Provide the (x, y) coordinate of the cell's center where the given text is located.  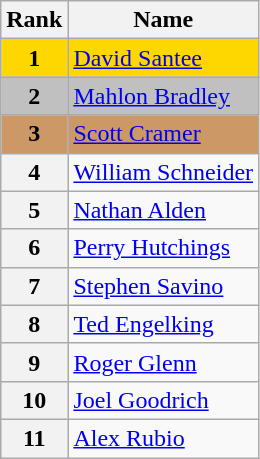
Ted Engelking (164, 324)
Scott Cramer (164, 134)
10 (34, 400)
4 (34, 172)
Mahlon Bradley (164, 96)
David Santee (164, 58)
Nathan Alden (164, 210)
Alex Rubio (164, 438)
Perry Hutchings (164, 248)
11 (34, 438)
Stephen Savino (164, 286)
9 (34, 362)
William Schneider (164, 172)
Joel Goodrich (164, 400)
6 (34, 248)
8 (34, 324)
Name (164, 20)
7 (34, 286)
1 (34, 58)
2 (34, 96)
3 (34, 134)
Roger Glenn (164, 362)
Rank (34, 20)
5 (34, 210)
